Pinpoint the cell where the given text exists, returning its [X, Y] midpoint coordinate. 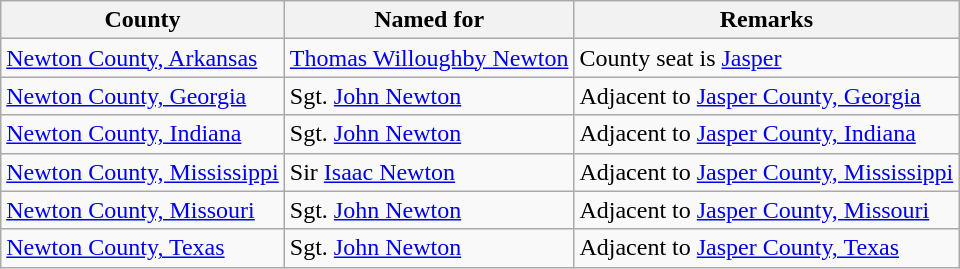
Newton County, Indiana [143, 134]
Adjacent to Jasper County, Mississippi [766, 172]
Adjacent to Jasper County, Missouri [766, 210]
Newton County, Georgia [143, 96]
Newton County, Texas [143, 248]
Newton County, Arkansas [143, 58]
Sir Isaac Newton [429, 172]
Thomas Willoughby Newton [429, 58]
Adjacent to Jasper County, Texas [766, 248]
County seat is Jasper [766, 58]
County [143, 20]
Named for [429, 20]
Adjacent to Jasper County, Georgia [766, 96]
Newton County, Mississippi [143, 172]
Newton County, Missouri [143, 210]
Adjacent to Jasper County, Indiana [766, 134]
Remarks [766, 20]
